Identify which cell holds the provided text, then report its (x, y) central coordinate. 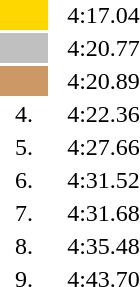
4. (24, 114)
5. (24, 147)
8. (24, 246)
7. (24, 213)
6. (24, 180)
